Pinpoint the cell where the given text exists, returning its [X, Y] midpoint coordinate. 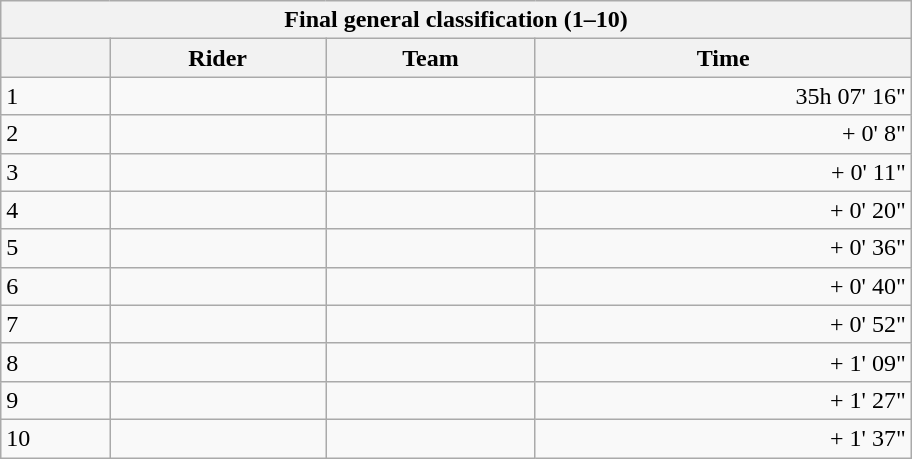
+ 1' 09" [723, 362]
+ 0' 40" [723, 286]
35h 07' 16" [723, 96]
+ 0' 11" [723, 172]
10 [56, 438]
Team [430, 58]
5 [56, 248]
6 [56, 286]
1 [56, 96]
+ 0' 36" [723, 248]
9 [56, 400]
+ 1' 37" [723, 438]
+ 0' 8" [723, 134]
+ 0' 20" [723, 210]
7 [56, 324]
Rider [218, 58]
Final general classification (1–10) [456, 20]
4 [56, 210]
8 [56, 362]
2 [56, 134]
3 [56, 172]
Time [723, 58]
+ 1' 27" [723, 400]
+ 0' 52" [723, 324]
